Provide the [x, y] coordinate of the cell's center where the given text is located.  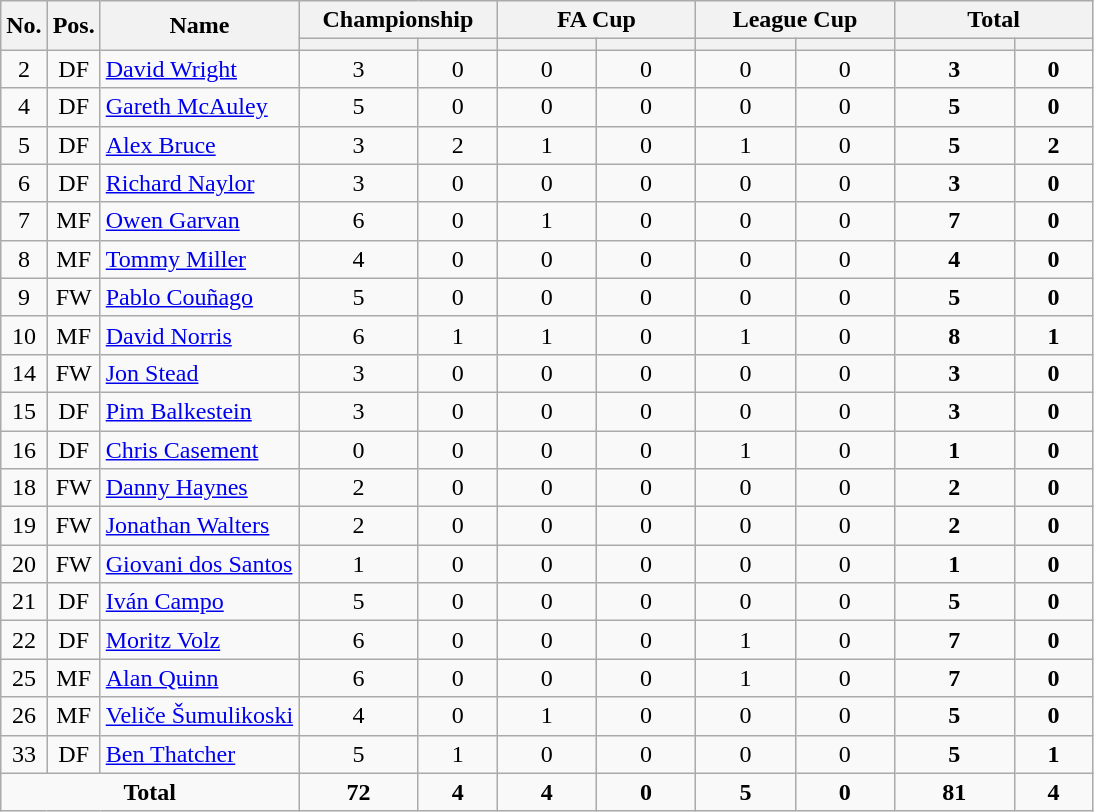
10 [24, 335]
Danny Haynes [199, 488]
26 [24, 716]
9 [24, 297]
Chris Casement [199, 449]
18 [24, 488]
FA Cup [596, 20]
Iván Campo [199, 602]
Richard Naylor [199, 183]
14 [24, 373]
Jonathan Walters [199, 526]
Veliče Šumulikoski [199, 716]
Giovani dos Santos [199, 564]
David Wright [199, 69]
Owen Garvan [199, 221]
Name [199, 26]
22 [24, 640]
Ben Thatcher [199, 754]
33 [24, 754]
21 [24, 602]
Pim Balkestein [199, 411]
Pos. [74, 26]
16 [24, 449]
25 [24, 678]
Gareth McAuley [199, 107]
Alan Quinn [199, 678]
Championship [398, 20]
72 [359, 792]
Moritz Volz [199, 640]
David Norris [199, 335]
Alex Bruce [199, 145]
Tommy Miller [199, 259]
Jon Stead [199, 373]
81 [954, 792]
No. [24, 26]
15 [24, 411]
20 [24, 564]
League Cup [796, 20]
19 [24, 526]
Pablo Couñago [199, 297]
